Search for the cell housing the specified text and yield its [X, Y] center coordinate. 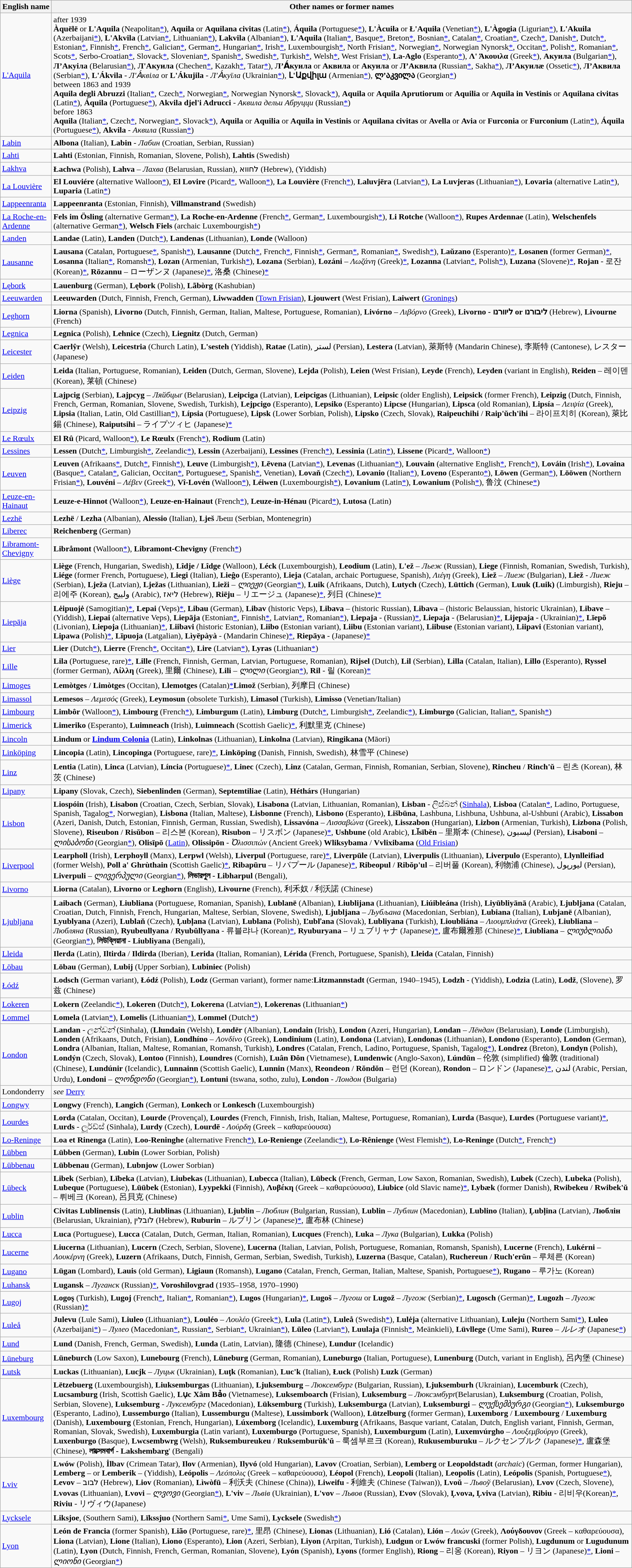
Landae (Latin), Landen (Dutch*), Landenas (Lithuanian), Londe (Walloon) [342, 239]
Lier [26, 648]
Lipany [26, 791]
Lommel [26, 1017]
Lakhva [26, 169]
Loa et Rinenga (Latin), Loo-Reninghe (alternative French*), Lo-Renienge (Zeelandic*), Lo-Rênienge (West Flemish*), Lo-Reninge (Dutch*, French*) [342, 1139]
Lezhë [26, 518]
Lille [26, 666]
Limeriko (Esperanto), Luimneach (Irish), Luimneach (Scottish Gaelic)*, 利默里克 (Chinese) [342, 725]
Liverpool [26, 865]
Löbau (German), Lubij (Upper Sorbian), Lubiniec (Polish) [342, 966]
Lauenburg (German), Lębork (Polish), Lãbòrg (Kashubian) [342, 285]
Lahti [26, 156]
La Roche-en-Ardenne [26, 221]
Lo-Reninge [26, 1139]
Lüneburg [26, 1358]
Leuven [26, 474]
Lübeck [26, 1188]
Lemesos – Λεμεσός (Greek), Leymosun (obsolete Turkish), Limasol (Turkish), Limisso (Venetian/Italian) [342, 699]
Lemòtges / Limòtges (Occitan), Llemotges (Catalan)*Limož (Serbian), 列摩日 (Chinese) [342, 686]
Limerick [26, 725]
Linköping [26, 752]
see Derry [342, 1092]
Luxembourg [26, 1418]
Legnica (Polish), Lehnice (Czech), Liegnitz (Dutch, German) [342, 334]
Lincopia (Latin), Lincopinga (Portuguese, rare)*, Linköping (Danish, Finnish, Swedish), 林雪平 (Chinese) [342, 752]
Londonderry [26, 1092]
Lappeenranta [26, 204]
Lund [26, 1344]
Löbau [26, 966]
Leuze-en-Hainaut [26, 501]
Lausanne [26, 262]
Limassol [26, 699]
Lappeenranta (Estonian, Finnish), Villmanstrand (Swedish) [342, 204]
Longwy (French), Langich (German), Lonkech or Lonkesch (Luxembourgish) [342, 1105]
Lessines [26, 451]
Leiden [26, 376]
London [26, 1055]
La Louvière [26, 186]
Lübben [26, 1152]
Liksjoe, (Southern Sami), Lïkssjuo (Northern Sami*, Ume Sami), Lycksele (Swedish*) [342, 1518]
Lokeren [26, 1004]
Lund (Danish, French, German, Swedish), Lunda (Latin, Latvian), 隆德 (Chinese), Lundur (Icelandic) [342, 1344]
Lutsk [26, 1372]
Lindum or Lindum Colonia (Latin), Linkolnas (Lithuanian), Linkolna (Latvian), Ringikana (Māori) [342, 739]
Lugoj [26, 1302]
Luca (Portuguese), Lucca (Catalan, Dutch, German, Italian, Romanian), Lucques (French), Luka – Лука (Bulgarian), Lukka (Polish) [342, 1234]
Lincoln [26, 739]
Lisbon [26, 823]
Lugansk – Луганск (Russian)*, Voroshilovgrad (1935–1958, 1970–1990) [342, 1285]
Leicester [26, 352]
Longwy [26, 1105]
Labin [26, 143]
Leghorn [26, 316]
Leuze-e-Hinnot (Walloon*), Leuze-en-Hainaut (French*), Leuze-in-Hénau (Picard*), Lutosa (Latin) [342, 501]
Lahti (Estonian, Finnish, Romanian, Slovene, Polish), Lahtis (Swedish) [342, 156]
Limoges [26, 686]
Lipany (Slovak, Czech), Siebenlinden (German), Septemtiliae (Latin), Héthárs (Hungarian) [342, 791]
English name [26, 7]
Lycksele [26, 1518]
Libråmont (Walloon*), Libramont-Chevigny (French*) [342, 549]
El Rû (Picard, Walloon*), Le Rœulx (French*), Rodium (Latin) [342, 438]
Lomela (Latvian*), Lomelis (Lithuanian*), Lommel (Dutch*) [342, 1017]
Lessen (Dutch*, Limburgish*, Zeelandic*), Lessin (Azerbaijani), Lessines (French*), Lessinia (Latin*), Lissene (Picard*, Walloon*) [342, 451]
Leipzig [26, 410]
Lyon [26, 1546]
Luhansk [26, 1285]
Le Rœulx [26, 438]
Luckas (Lithuanian), Lucjk – Луцьк (Ukrainian), Luţk (Romanian), Luc'k (Italian), Łuck (Polish) Luzk (German) [342, 1372]
Lourdes [26, 1122]
Leeuwarden [26, 298]
Leeuwarden (Dutch, Finnish, French, German), Liwwadden (Town Frisian), Ljouwert (West Frisian), Laiwert (Gronings) [342, 298]
Lucca [26, 1234]
Albona (Italian), Labin - Лабин (Croatian, Serbian, Russian) [342, 143]
Other names or former names [342, 7]
Livorno [26, 889]
Liberec [26, 531]
Luleå [26, 1325]
L'Aquila [26, 75]
Lucerne [26, 1253]
Reichenberg (German) [342, 531]
Lokern (Zeelandic*), Lokeren (Dutch*), Lokerena (Latvian*), Lokerenas (Lithuanian*) [342, 1004]
Legnica [26, 334]
Ilerda (Latin), Iltirda / Ildirda (Iberian), Lerida (Italian, Romanian), Lérida (French, Portuguese, Spanish), Lleida (Catalan, Finnish) [342, 954]
Libramont-Chevigny [26, 549]
Liorna (Catalan), Livorno or Leghorn (English), Livourne (French), 利禾奴 / 利沃諾 (Chinese) [342, 889]
Ljubljana [26, 922]
Lier (Dutch*), Lierre (French*, Occitan*), Lire (Latvian*), Lyras (Lithuanian*) [342, 648]
Lviv [26, 1484]
Lübbenau [26, 1165]
Limbourg [26, 712]
Lugano [26, 1271]
Liepāja [26, 622]
Lublin [26, 1216]
Lleida [26, 954]
Liège [26, 580]
Łódź [26, 985]
Landen [26, 239]
Lezhë / Lezha (Albanian), Alessio (Italian), Lješ Љеш (Serbian, Montenegrin) [342, 518]
Łachwa (Polish), Lahva – Лахва (Belarusian, Russian), לחווא (Hebrew), (Yiddish) [342, 169]
Limbôr (Walloon*), Limbourg (French*), Limburgum (Latin), Limburg (Dutch*, Limburgish*, Zeelandic*), Limburgo (Galician, Italian*, Spanish*) [342, 712]
Lębork [26, 285]
Linz [26, 772]
Lübben (German), Lubin (Lower Sorbian, Polish) [342, 1152]
Lübbenau (German), Lubnjow (Lower Sorbian) [342, 1165]
